Output the (X, Y) coordinate of the center of the cell containing the given text.  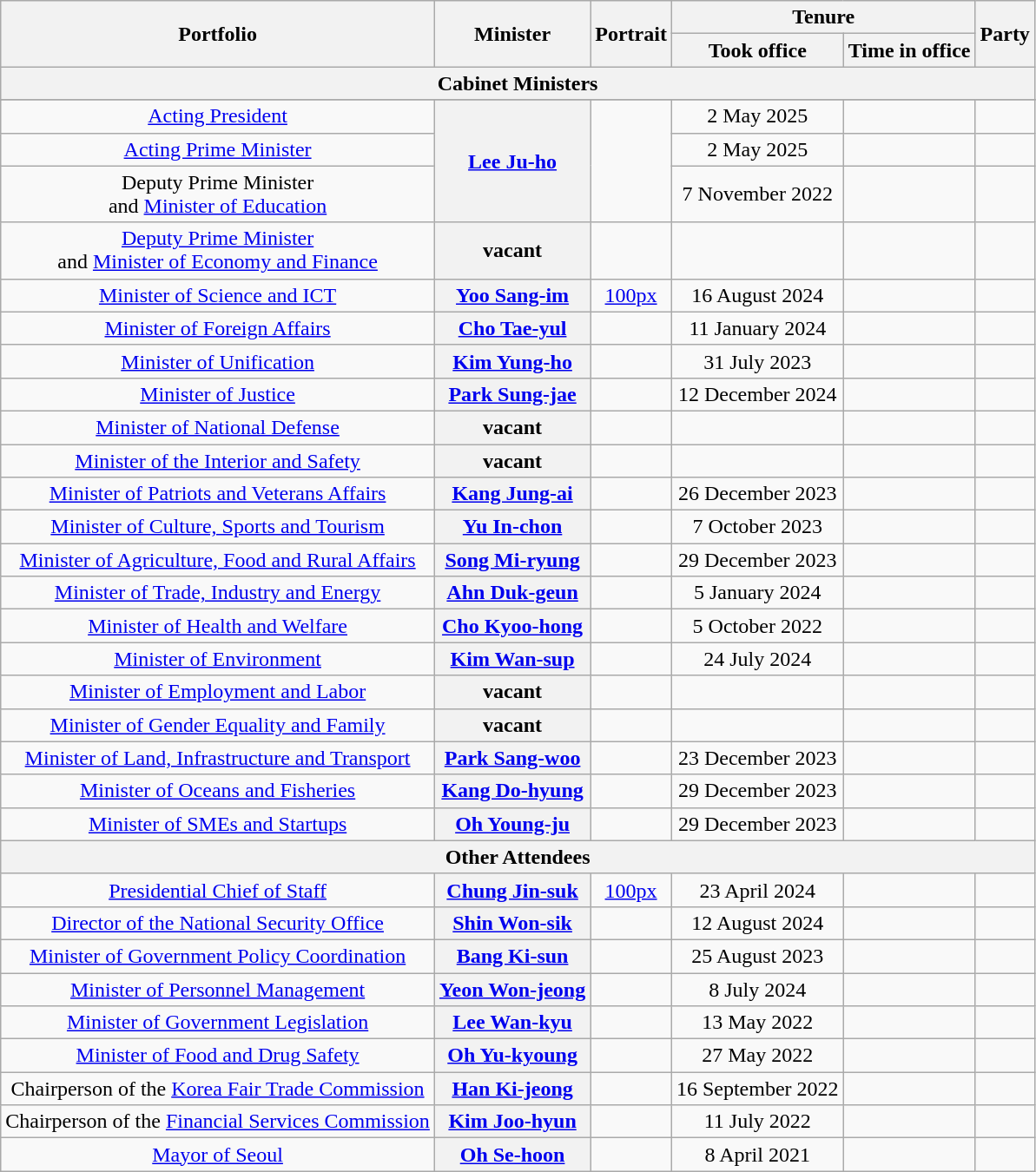
27 May 2022 (757, 1056)
Park Sang-woo (512, 758)
Oh Yu-kyoung (512, 1056)
8 July 2024 (757, 989)
Minister of Culture, Sports and Tourism (218, 527)
Portfolio (218, 34)
23 December 2023 (757, 758)
26 December 2023 (757, 494)
Time in office (909, 50)
Acting Prime Minister (218, 149)
Mayor of Seoul (218, 1155)
Minister of Food and Drug Safety (218, 1056)
23 April 2024 (757, 890)
Minister of Environment (218, 659)
Minister of Science and ICT (218, 295)
Yeon Won-jeong (512, 989)
Kang Jung-ai (512, 494)
Portrait (631, 34)
Kim Wan-sup (512, 659)
Tenure (823, 17)
Minister (512, 34)
Minister of Employment and Labor (218, 692)
Han Ki-jeong (512, 1089)
5 October 2022 (757, 626)
Song Mi-ryung (512, 560)
Minister of Personnel Management (218, 989)
Took office (757, 50)
Minister of Gender Equality and Family (218, 725)
Bang Ki-sun (512, 956)
Chairperson of the Korea Fair Trade Commission (218, 1089)
Oh Young-ju (512, 824)
Other Attendees (518, 857)
7 October 2023 (757, 527)
12 August 2024 (757, 923)
31 July 2023 (757, 361)
Minister of Oceans and Fisheries (218, 791)
Presidential Chief of Staff (218, 890)
Chairperson of the Financial Services Commission (218, 1122)
12 December 2024 (757, 394)
Park Sung-jae (512, 394)
Minister of Government Legislation (218, 1023)
Minister of SMEs and Startups (218, 824)
8 April 2021 (757, 1155)
Minister of Unification (218, 361)
Minister of Patriots and Veterans Affairs (218, 494)
Minister of National Defense (218, 427)
Acting President (218, 116)
Minister of Agriculture, Food and Rural Affairs (218, 560)
Lee Wan-kyu (512, 1023)
16 August 2024 (757, 295)
Minister of Health and Welfare (218, 626)
Kim Joo-hyun (512, 1122)
Deputy Prime Minister and Minister of Education (218, 194)
Director of the National Security Office (218, 923)
5 January 2024 (757, 593)
Deputy Prime Minister and Minister of Economy and Finance (218, 250)
Kim Yung-ho (512, 361)
Minister of the Interior and Safety (218, 461)
Shin Won-sik (512, 923)
Oh Se-hoon (512, 1155)
Minister of Trade, Industry and Energy (218, 593)
25 August 2023 (757, 956)
Party (1005, 34)
Yoo Sang-im (512, 295)
Minister of Government Policy Coordination (218, 956)
16 September 2022 (757, 1089)
Minister of Foreign Affairs (218, 328)
Ahn Duk-geun (512, 593)
11 July 2022 (757, 1122)
Cho Tae-yul (512, 328)
11 January 2024 (757, 328)
Minister of Justice (218, 394)
13 May 2022 (757, 1023)
Cho Kyoo-hong (512, 626)
Cabinet Ministers (518, 83)
Chung Jin-suk (512, 890)
Kang Do-hyung (512, 791)
Minister of Land, Infrastructure and Transport (218, 758)
Yu In-chon (512, 527)
24 July 2024 (757, 659)
Lee Ju-ho (512, 161)
7 November 2022 (757, 194)
